Return the [x, y] coordinate for the center point of the cell that contains the specified text.  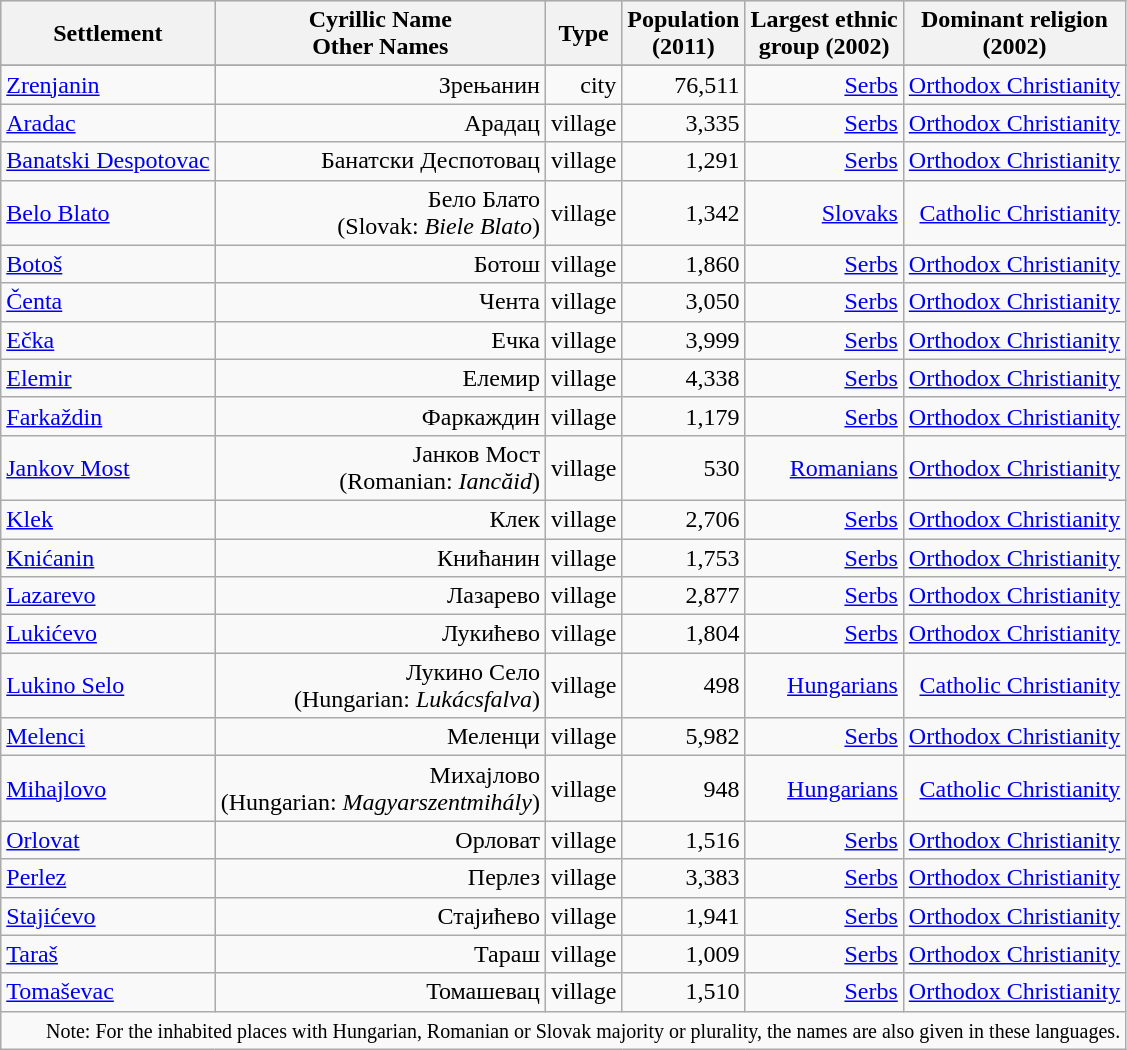
Зрењанин [380, 85]
Belo Blato [108, 212]
Type [583, 34]
1,510 [684, 992]
Klek [108, 519]
Lazarevo [108, 596]
Тараш [380, 954]
Ботош [380, 264]
1,804 [684, 634]
Орловат [380, 840]
76,511 [684, 85]
Cyrillic NameOther Names [380, 34]
city [583, 85]
Slovaks [824, 212]
1,009 [684, 954]
3,383 [684, 878]
Ečka [108, 340]
Михајлово(Hungarian: Magyarszentmihály) [380, 788]
Mihajlovo [108, 788]
948 [684, 788]
Елемир [380, 378]
Tomaševac [108, 992]
Клек [380, 519]
Ечка [380, 340]
Арадац [380, 123]
Romanians [824, 468]
Settlement [108, 34]
Книћанин [380, 557]
Taraš [108, 954]
Перлез [380, 878]
Меленци [380, 737]
4,338 [684, 378]
Knićanin [108, 557]
2,877 [684, 596]
1,753 [684, 557]
Banatski Despotovac [108, 161]
3,335 [684, 123]
Melenci [108, 737]
Elemir [108, 378]
Dominant religion(2002) [1014, 34]
Lukićevo [108, 634]
Largest ethnicgroup (2002) [824, 34]
1,291 [684, 161]
498 [684, 686]
1,342 [684, 212]
Lukino Selo [108, 686]
Aradac [108, 123]
Zrenjanin [108, 85]
Банатски Деспотовац [380, 161]
Јанков Мост(Romanian: Iancăid) [380, 468]
2,706 [684, 519]
Population(2011) [684, 34]
1,516 [684, 840]
Čenta [108, 302]
Лукино Село(Hungarian: Lukácsfalva) [380, 686]
1,179 [684, 416]
1,860 [684, 264]
Note: For the inhabited places with Hungarian, Romanian or Slovak majority or plurality, the names are also given in these languages. [564, 1030]
Фаркаждин [380, 416]
Бело Блато(Slovak: Biele Blato) [380, 212]
5,982 [684, 737]
Stajićevo [108, 916]
3,050 [684, 302]
Botoš [108, 264]
Farkaždin [108, 416]
Стајићево [380, 916]
Perlez [108, 878]
Лазарево [380, 596]
Orlovat [108, 840]
1,941 [684, 916]
Jankov Most [108, 468]
Лукићево [380, 634]
530 [684, 468]
Чента [380, 302]
3,999 [684, 340]
Томашевац [380, 992]
